Capture the cell that displays the provided text and extract its [x, y] central coordinate. 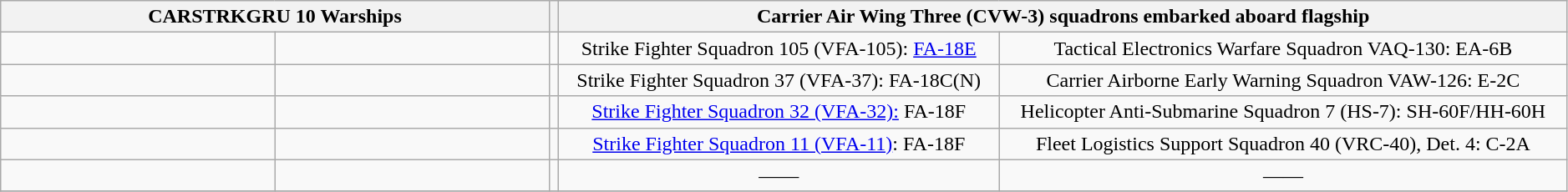
Strike Fighter Squadron 11 (VFA-11): FA-18F [779, 144]
Strike Fighter Squadron 32 (VFA-32): FA-18F [779, 112]
Fleet Logistics Support Squadron 40 (VRC-40), Det. 4: C-2A [1283, 144]
Strike Fighter Squadron 105 (VFA-105): FA-18E [779, 48]
Carrier Airborne Early Warning Squadron VAW-126: E-2C [1283, 80]
CARSTRKGRU 10 Warships [275, 17]
Helicopter Anti-Submarine Squadron 7 (HS-7): SH-60F/HH-60H [1283, 112]
Carrier Air Wing Three (CVW-3) squadrons embarked aboard flagship [1063, 17]
Strike Fighter Squadron 37 (VFA-37): FA-18C(N) [779, 80]
Tactical Electronics Warfare Squadron VAQ-130: EA-6B [1283, 48]
